Provide the (x, y) coordinate of the cell's center where the given text is located.  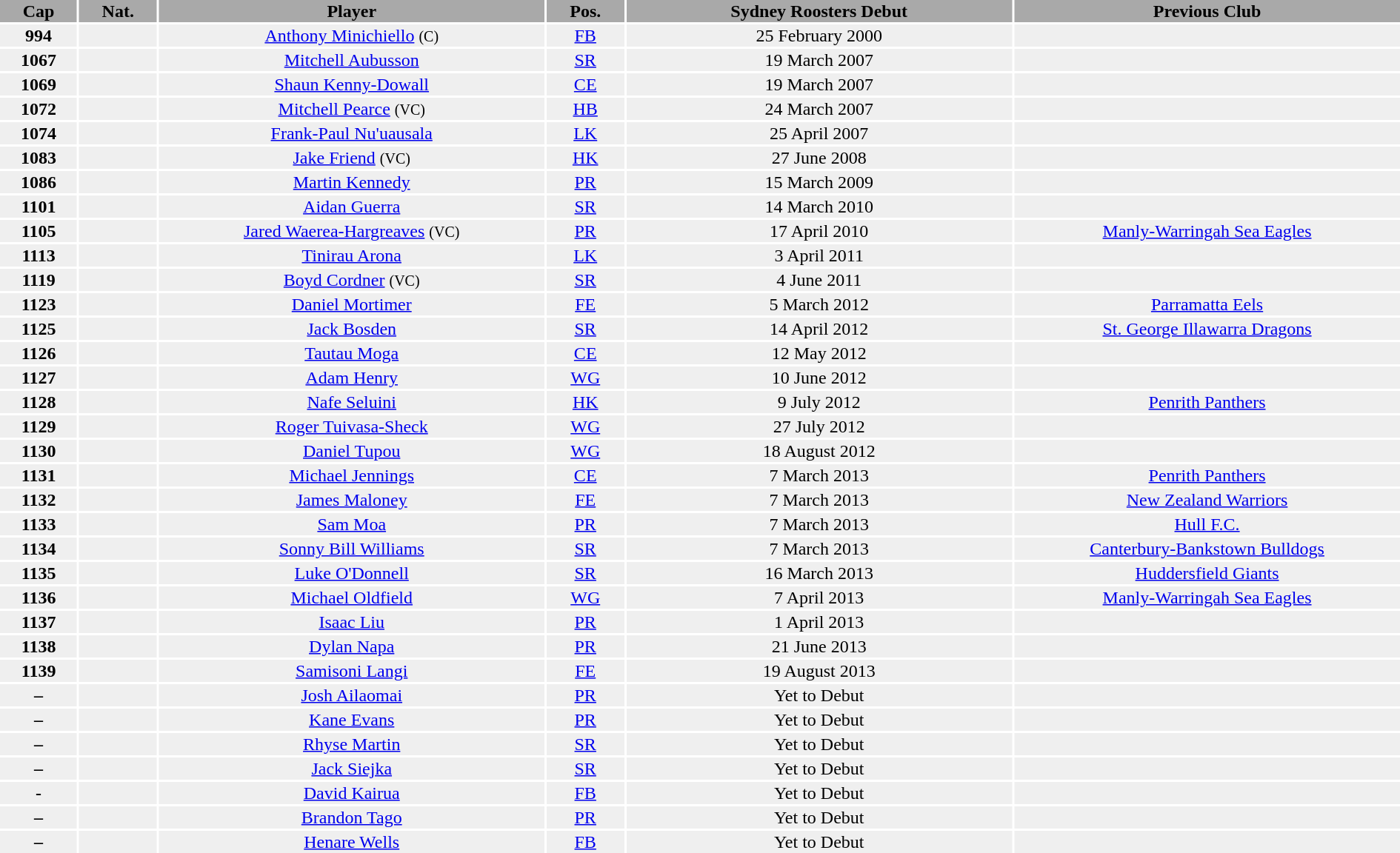
Daniel Tupou (351, 451)
Jared Waerea-Hargreaves (VC) (351, 231)
1119 (39, 280)
Tautau Moga (351, 353)
Parramatta Eels (1207, 304)
Sam Moa (351, 524)
Jack Bosden (351, 329)
Brandon Tago (351, 817)
Kane Evans (351, 720)
5 March 2012 (819, 304)
Pos. (585, 11)
Sydney Roosters Debut (819, 11)
David Kairua (351, 793)
994 (39, 36)
14 April 2012 (819, 329)
Martin Kennedy (351, 182)
Michael Oldfield (351, 598)
Player (351, 11)
1074 (39, 133)
St. George Illawarra Dragons (1207, 329)
15 March 2009 (819, 182)
Tinirau Arona (351, 255)
Daniel Mortimer (351, 304)
9 July 2012 (819, 402)
Roger Tuivasa-Sheck (351, 426)
1101 (39, 207)
Luke O'Donnell (351, 573)
Anthony Minichiello (C) (351, 36)
1128 (39, 402)
19 August 2013 (819, 671)
Michael Jennings (351, 475)
Jack Siejka (351, 769)
1129 (39, 426)
18 August 2012 (819, 451)
1139 (39, 671)
25 April 2007 (819, 133)
4 June 2011 (819, 280)
1130 (39, 451)
Nat. (118, 11)
Shaun Kenny-Dowall (351, 84)
Previous Club (1207, 11)
1126 (39, 353)
1131 (39, 475)
1138 (39, 646)
1123 (39, 304)
14 March 2010 (819, 207)
Mitchell Aubusson (351, 60)
James Maloney (351, 500)
Sonny Bill Williams (351, 549)
Frank-Paul Nu'uausala (351, 133)
12 May 2012 (819, 353)
17 April 2010 (819, 231)
1127 (39, 378)
1083 (39, 158)
Huddersfield Giants (1207, 573)
1067 (39, 60)
HB (585, 109)
1133 (39, 524)
16 March 2013 (819, 573)
1132 (39, 500)
Canterbury-Bankstown Bulldogs (1207, 549)
21 June 2013 (819, 646)
1069 (39, 84)
1135 (39, 573)
Hull F.C. (1207, 524)
25 February 2000 (819, 36)
1134 (39, 549)
Josh Ailaomai (351, 695)
1137 (39, 622)
24 March 2007 (819, 109)
27 July 2012 (819, 426)
Nafe Seluini (351, 402)
- (39, 793)
3 April 2011 (819, 255)
27 June 2008 (819, 158)
Jake Friend (VC) (351, 158)
7 April 2013 (819, 598)
Isaac Liu (351, 622)
1105 (39, 231)
Aidan Guerra (351, 207)
1 April 2013 (819, 622)
Henare Wells (351, 842)
Boyd Cordner (VC) (351, 280)
1086 (39, 182)
1136 (39, 598)
Mitchell Pearce (VC) (351, 109)
Cap (39, 11)
1125 (39, 329)
1113 (39, 255)
Rhyse Martin (351, 744)
Adam Henry (351, 378)
1072 (39, 109)
Samisoni Langi (351, 671)
New Zealand Warriors (1207, 500)
10 June 2012 (819, 378)
Dylan Napa (351, 646)
